Extract the [X, Y] coordinate from the center of the cell holding the provided text.  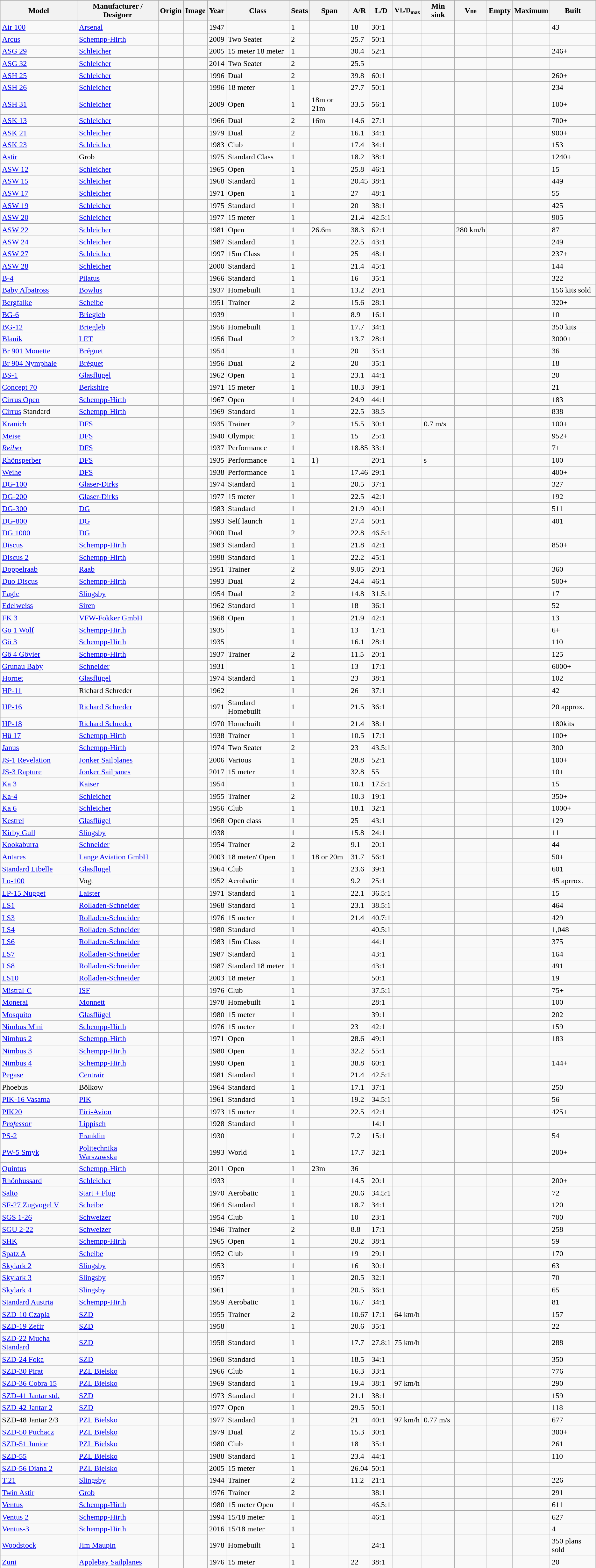
FK 3 [39, 618]
38.3 [359, 230]
192 [573, 496]
17.1 [359, 1087]
7.2 [359, 1136]
10.5 [359, 735]
37.5:1 [381, 990]
ASW 12 [39, 169]
15.6 [359, 302]
SZD-51 Junior [39, 1444]
Reiher [39, 448]
43.5:1 [381, 748]
SZD-48 Jantar 2/3 [39, 1420]
SGS 1-26 [39, 1217]
SF-27 Zugvogel V [39, 1205]
56 [573, 1099]
350 plans sold [573, 1545]
SZD-19 Zefir [39, 1326]
JS-3 Rapture [39, 772]
SZD-36 Cobra 15 [39, 1384]
ASG 29 [39, 51]
14.6 [359, 120]
BG-6 [39, 314]
27.7 [359, 88]
Ventus 2 [39, 1517]
18.85 [359, 448]
HP-16 [39, 707]
22.1 [359, 893]
350 [573, 1359]
Skylark 3 [39, 1278]
Discus [39, 545]
Rhönbussard [39, 1181]
258 [573, 1229]
Kaiser [118, 784]
VFW-Fokker GmbH [118, 618]
24.9 [359, 400]
6000+ [573, 666]
59 [573, 1241]
Self launch [258, 521]
Open class [258, 820]
24.4 [359, 582]
19.2 [359, 1099]
627 [573, 1517]
425 [573, 206]
952+ [573, 436]
LS4 [39, 929]
87 [573, 230]
Standard Class [258, 157]
4 [573, 1529]
Duo Discus [39, 582]
43 [573, 27]
Grunau Baby [39, 666]
42 [573, 690]
Mistral-C [39, 990]
1930 [216, 1136]
27.4 [359, 521]
ASH 26 [39, 88]
611 [573, 1505]
Eiri-Avion [118, 1111]
Year [216, 11]
10+ [573, 772]
Image [195, 11]
18m or 21m [329, 104]
1953 [216, 1266]
Astir [39, 157]
1988 [216, 1456]
T.21 [39, 1480]
Air 100 [39, 27]
75 km/h [407, 1343]
70 [573, 1278]
72 [573, 1193]
776 [573, 1371]
10.67 [359, 1314]
17.5:1 [381, 784]
375 [573, 942]
246+ [573, 51]
18.1 [359, 808]
Built [573, 11]
DG 1000 [39, 533]
Ka 3 [39, 784]
SHK [39, 1241]
Kranich [39, 424]
Nimbus 4 [39, 1063]
1944 [216, 1480]
350+ [573, 796]
102 [573, 678]
HP-11 [39, 690]
ASW 28 [39, 266]
Kirby Gull [39, 833]
Various [258, 760]
PW-5 Smyk [39, 1152]
260+ [573, 76]
Seats [300, 11]
23m [329, 1169]
0.77 m/s [438, 1420]
1000+ [573, 808]
Cirrus Standard [39, 412]
50+ [573, 857]
DG-800 [39, 521]
Discus 2 [39, 557]
31.7 [359, 857]
Rhönsperber [39, 460]
15.5 [359, 424]
LET [118, 339]
38.5:1 [381, 905]
SGU 2-22 [39, 1229]
27 [359, 193]
Meise [39, 436]
9.1 [359, 845]
10.3 [359, 796]
21.5 [359, 707]
15.8 [359, 833]
32.8 [359, 772]
Politechnika Warszawska [118, 1152]
11.2 [359, 1480]
Bergfalke [39, 302]
Centrair [118, 1075]
28.6 [359, 1039]
16.3 [359, 1371]
1959 [216, 1302]
Jonker Sailplanes [118, 760]
ASH 25 [39, 76]
Siren [118, 606]
Phoebus [39, 1087]
38.8 [359, 1063]
464 [573, 905]
125 [573, 654]
32.2 [359, 1051]
ASW 24 [39, 242]
18 meter/ Open [258, 857]
27.8:1 [381, 1343]
237+ [573, 254]
Franklin [118, 1136]
170 [573, 1254]
28.8 [359, 760]
118 [573, 1408]
10.1 [359, 784]
21.8 [359, 545]
44 [573, 845]
ASH 31 [39, 104]
1990 [216, 1063]
s [438, 460]
29.5 [359, 1408]
Ka 6 [39, 808]
202 [573, 1015]
Eagle [39, 594]
17.46 [359, 472]
PS-2 [39, 1136]
ASW 22 [39, 230]
JS-1 Revelation [39, 760]
1940 [216, 436]
290 [573, 1384]
288 [573, 1343]
234 [573, 88]
Pilatus [118, 278]
Skylark 2 [39, 1266]
ASK 21 [39, 133]
1994 [216, 1517]
3000+ [573, 339]
Class [258, 11]
144+ [573, 1063]
SZD-10 Czapla [39, 1314]
Professor [39, 1124]
Woodstock [39, 1545]
Lo-100 [39, 881]
15:1 [381, 1136]
40.5:1 [381, 929]
700+ [573, 120]
36.5:1 [381, 893]
6+ [573, 630]
Antares [39, 857]
LP-15 Nugget [39, 893]
18.2 [359, 157]
11.5 [359, 654]
33.5 [359, 104]
360 [573, 569]
World [258, 1152]
16:1 [381, 314]
129 [573, 820]
1947 [216, 27]
Applebay Sailplanes [118, 1562]
Span [329, 11]
Twin Astir [39, 1492]
14:1 [381, 1124]
ASW 19 [39, 206]
601 [573, 869]
Jim Maupin [118, 1545]
1939 [216, 314]
Ventus-3 [39, 1529]
19.4 [359, 1384]
LS7 [39, 954]
249 [573, 242]
20.45 [359, 181]
Jonker Sailpanes [118, 772]
26.6m [329, 230]
63 [573, 1266]
LS8 [39, 966]
15 meter Open [258, 1505]
491 [573, 966]
SZD-24 Foka [39, 1359]
Bölkow [118, 1087]
39.8 [359, 76]
ASW 15 [39, 181]
226 [573, 1480]
Vogt [118, 881]
8.8 [359, 1229]
Edelweiss [39, 606]
23.4 [359, 1456]
ASK 23 [39, 145]
Olympic [258, 436]
Standard Libelle [39, 869]
11 [573, 833]
838 [573, 412]
SZD-55 [39, 1456]
1933 [216, 1181]
ISF [118, 990]
180kits [573, 723]
BG-12 [39, 327]
700 [573, 1217]
PIK [118, 1099]
261 [573, 1444]
Raab [118, 569]
DG-300 [39, 509]
Model [39, 11]
21.1 [359, 1396]
SZD-22 Mucha Standard [39, 1343]
144 [573, 266]
7+ [573, 448]
153 [573, 145]
81 [573, 1302]
16.7 [359, 1302]
8.9 [359, 314]
BS-1 [39, 375]
Kookaburra [39, 845]
38.5 [381, 412]
PIK20 [39, 1111]
677 [573, 1420]
Doppelraab [39, 569]
64 km/h [407, 1314]
65 [573, 1290]
LS10 [39, 978]
Hornet [39, 678]
1946 [216, 1229]
350 kits [573, 327]
2016 [216, 1529]
1960 [216, 1359]
429 [573, 917]
400+ [573, 472]
DG-200 [39, 496]
9.05 [359, 569]
Br 904 Nymphale [39, 363]
2006 [216, 760]
Start + Flug [118, 1193]
905 [573, 218]
HP-18 [39, 723]
0.7 m/s [438, 424]
300+ [573, 1432]
22.2 [359, 557]
Berkshire [118, 387]
SZD-41 Jantar std. [39, 1396]
18 or 20m [329, 857]
40.7:1 [381, 917]
18.7 [359, 1205]
300 [573, 748]
1} [329, 460]
Min sink [438, 11]
Skylark 4 [39, 1290]
ASK 13 [39, 120]
401 [573, 521]
Laister [118, 893]
850+ [573, 545]
Nimbus 2 [39, 1039]
Bowlus [118, 290]
9.2 [359, 881]
511 [573, 509]
Ventus [39, 1505]
1931 [216, 666]
449 [573, 181]
1957 [216, 1278]
54 [573, 1136]
156 kits sold [573, 290]
900+ [573, 133]
LS6 [39, 942]
SZD-42 Jantar 2 [39, 1408]
Cirrus Open [39, 400]
SZD-30 Pirat [39, 1371]
Janus [39, 748]
49:1 [381, 1039]
425+ [573, 1111]
13.2 [359, 290]
Nimbus 3 [39, 1051]
Zuni [39, 1562]
23.6 [359, 869]
Maximum [531, 11]
280 km/h [471, 230]
Weihe [39, 472]
Vne [471, 11]
17.4 [359, 145]
500+ [573, 582]
PIK-16 Vasama [39, 1099]
15 meter 18 meter [258, 51]
Arsenal [118, 27]
62:1 [381, 230]
ASG 32 [39, 63]
Origin [171, 11]
22.8 [359, 533]
Kestrel [39, 820]
2017 [216, 772]
120 [573, 1205]
2014 [216, 63]
Lippisch [118, 1124]
Monerai [39, 1002]
291 [573, 1492]
322 [573, 278]
157 [573, 1314]
1967 [216, 400]
Hü 17 [39, 735]
20 approx. [573, 707]
164 [573, 954]
L/D [381, 11]
Blanik [39, 339]
27:1 [381, 120]
18.5 [359, 1359]
327 [573, 484]
1928 [216, 1124]
Spatz A [39, 1254]
19:1 [381, 796]
25.5 [359, 63]
Concept 70 [39, 387]
52 [573, 606]
DG-100 [39, 484]
30.4 [359, 51]
21:1 [381, 1480]
ASW 20 [39, 218]
Pegase [39, 1075]
16m [329, 120]
Arcus [39, 39]
55:1 [381, 1051]
Empty [500, 11]
ASW 27 [39, 254]
1998 [216, 557]
250 [573, 1087]
Standard Austria [39, 1302]
Br 901 Mouette [39, 351]
Standard Homebuilt [258, 707]
20.2 [359, 1241]
Gö 4 Gövier [39, 654]
SZD-50 Puchacz [39, 1432]
26.04 [359, 1468]
75+ [573, 990]
Baby Albatross [39, 290]
2011 [216, 1169]
VL/Dmax [407, 11]
18.3 [359, 387]
Monnett [118, 1002]
Mosquito [39, 1015]
13.7 [359, 339]
SZD-56 Diana 2 [39, 1468]
25.8 [359, 169]
1997 [216, 254]
Manufacturer / Designer [118, 11]
26 [359, 690]
1240+ [573, 157]
Gö 1 Wolf [39, 630]
Lange Aviation GmbH [118, 857]
17 [573, 594]
25.7 [359, 39]
B-4 [39, 278]
31.5:1 [381, 594]
Gö 3 [39, 642]
A/R [359, 11]
Nimbus Mini [39, 1027]
15.3 [359, 1432]
Salto [39, 1193]
Standard 18 meter [258, 966]
LS1 [39, 905]
320+ [573, 302]
LS3 [39, 917]
14.5 [359, 1181]
23:1 [381, 1217]
14.8 [359, 594]
1,048 [573, 929]
Quintus [39, 1169]
ASW 17 [39, 193]
Ka-4 [39, 796]
45 aprrox. [573, 881]
